Search for the cell housing the specified text and yield its [x, y] center coordinate. 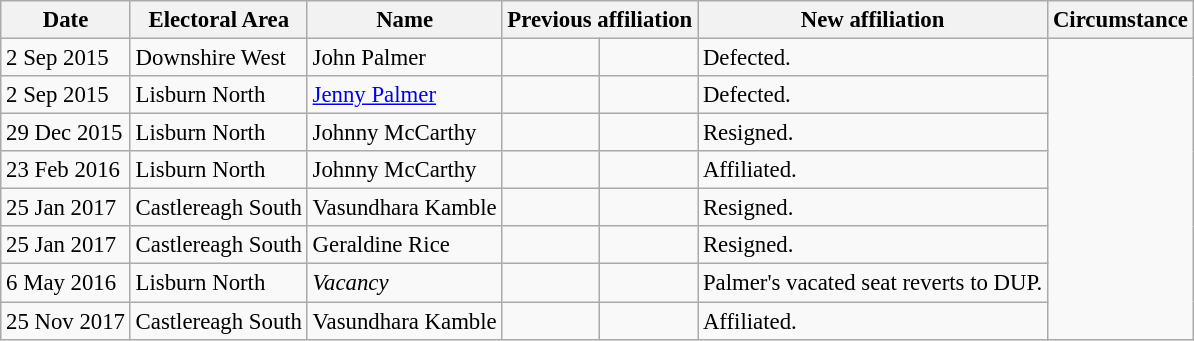
Previous affiliation [600, 20]
Jenny Palmer [404, 95]
25 Nov 2017 [66, 321]
29 Dec 2015 [66, 133]
Electoral Area [218, 20]
Date [66, 20]
23 Feb 2016 [66, 170]
Name [404, 20]
New affiliation [873, 20]
Circumstance [1121, 20]
6 May 2016 [66, 283]
Downshire West [218, 58]
Palmer's vacated seat reverts to DUP. [873, 283]
Geraldine Rice [404, 245]
John Palmer [404, 58]
Vacancy [404, 283]
